Pinpoint the cell where the given text exists, returning its [x, y] midpoint coordinate. 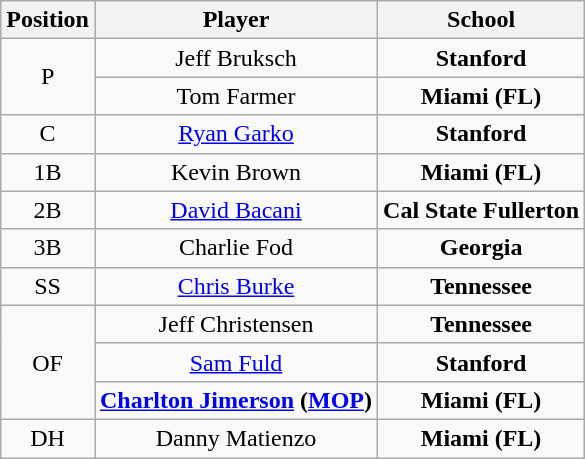
School [482, 20]
SS [48, 286]
Charlie Fod [236, 248]
Georgia [482, 248]
DH [48, 438]
Jeff Bruksch [236, 58]
2B [48, 210]
Cal State Fullerton [482, 210]
3B [48, 248]
Chris Burke [236, 286]
Player [236, 20]
Tom Farmer [236, 96]
Danny Matienzo [236, 438]
Sam Fuld [236, 362]
David Bacani [236, 210]
Jeff Christensen [236, 324]
OF [48, 362]
Position [48, 20]
P [48, 77]
1B [48, 172]
Charlton Jimerson (MOP) [236, 400]
Kevin Brown [236, 172]
Ryan Garko [236, 134]
C [48, 134]
